Scan for the cell matching the given text and deliver its [X, Y] coordinate at center. 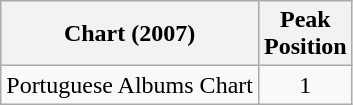
PeakPosition [305, 34]
Portuguese Albums Chart [130, 85]
1 [305, 85]
Chart (2007) [130, 34]
